Determine the (X, Y) coordinate at the center of the cell enclosing the given text.  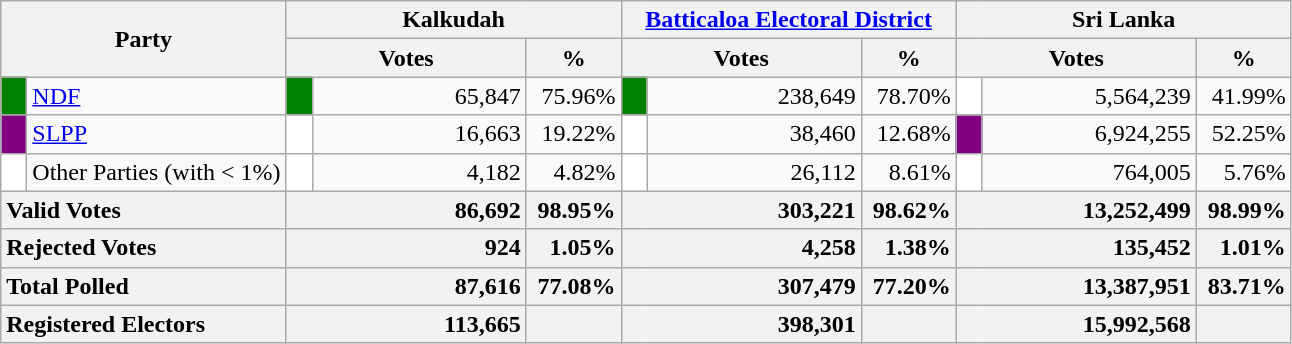
1.38% (908, 248)
113,665 (406, 324)
77.08% (574, 286)
13,387,951 (1076, 286)
13,252,499 (1076, 210)
5,564,239 (1089, 96)
Sri Lanka (1124, 20)
4.82% (574, 172)
Kalkudah (454, 20)
924 (406, 248)
238,649 (754, 96)
78.70% (908, 96)
303,221 (741, 210)
1.05% (574, 248)
4,182 (419, 172)
398,301 (741, 324)
41.99% (1244, 96)
15,992,568 (1076, 324)
86,692 (406, 210)
98.99% (1244, 210)
4,258 (741, 248)
65,847 (419, 96)
Rejected Votes (144, 248)
Batticaloa Electoral District (788, 20)
135,452 (1076, 248)
Registered Electors (144, 324)
16,663 (419, 134)
98.62% (908, 210)
5.76% (1244, 172)
SLPP (156, 134)
98.95% (574, 210)
75.96% (574, 96)
38,460 (754, 134)
Total Polled (144, 286)
77.20% (908, 286)
Party (144, 39)
12.68% (908, 134)
307,479 (741, 286)
1.01% (1244, 248)
19.22% (574, 134)
8.61% (908, 172)
Valid Votes (144, 210)
26,112 (754, 172)
87,616 (406, 286)
6,924,255 (1089, 134)
764,005 (1089, 172)
Other Parties (with < 1%) (156, 172)
52.25% (1244, 134)
NDF (156, 96)
83.71% (1244, 286)
